Provide the [x, y] coordinate of the cell's center where the given text is located.  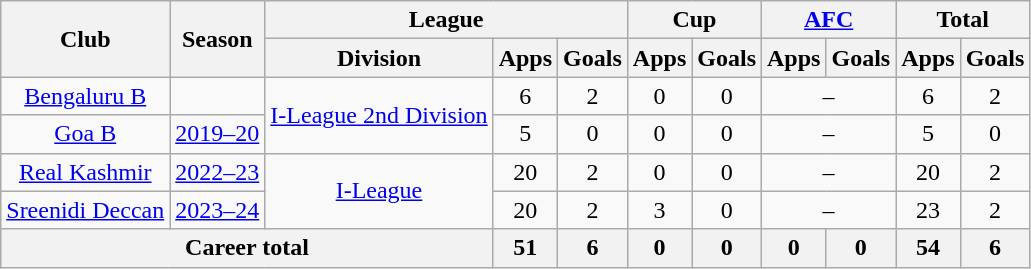
Total [963, 20]
Season [218, 39]
AFC [829, 20]
2019–20 [218, 134]
Sreenidi Deccan [86, 210]
54 [928, 248]
Career total [247, 248]
3 [659, 210]
2023–24 [218, 210]
Real Kashmir [86, 172]
23 [928, 210]
Cup [694, 20]
I-League 2nd Division [379, 115]
Goa B [86, 134]
League [446, 20]
Club [86, 39]
I-League [379, 191]
Bengaluru B [86, 96]
2022–23 [218, 172]
51 [525, 248]
Division [379, 58]
